Extract the (X, Y) coordinate from the center of the cell holding the provided text.  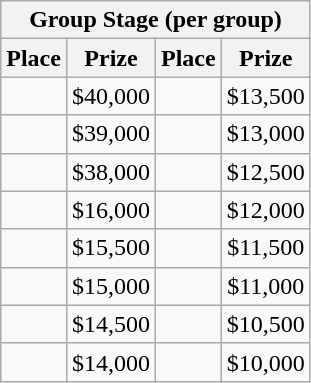
$40,000 (110, 96)
$14,000 (110, 362)
$11,000 (266, 286)
$12,500 (266, 172)
$15,000 (110, 286)
$14,500 (110, 324)
$39,000 (110, 134)
$16,000 (110, 210)
$38,000 (110, 172)
$10,500 (266, 324)
$13,000 (266, 134)
$11,500 (266, 248)
$15,500 (110, 248)
$13,500 (266, 96)
Group Stage (per group) (156, 20)
$10,000 (266, 362)
$12,000 (266, 210)
